Return (x, y) of the center of cell containing provided text 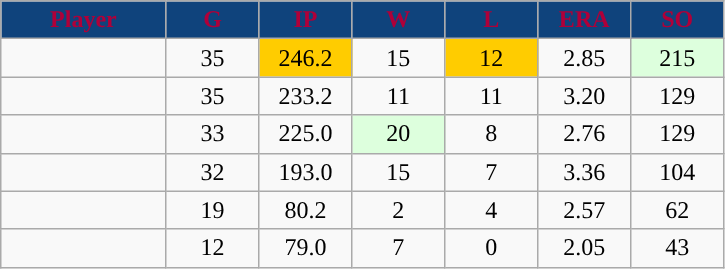
G (212, 20)
2.57 (584, 210)
233.2 (306, 96)
L (492, 20)
104 (678, 172)
8 (492, 134)
0 (492, 248)
ERA (584, 20)
215 (678, 58)
W (398, 20)
79.0 (306, 248)
4 (492, 210)
3.36 (584, 172)
20 (398, 134)
19 (212, 210)
193.0 (306, 172)
Player (84, 20)
80.2 (306, 210)
3.20 (584, 96)
2 (398, 210)
2.85 (584, 58)
62 (678, 210)
33 (212, 134)
IP (306, 20)
225.0 (306, 134)
SO (678, 20)
32 (212, 172)
246.2 (306, 58)
43 (678, 248)
2.05 (584, 248)
2.76 (584, 134)
